Detect which cell encompasses the target text, then output its [x, y] center coordinate. 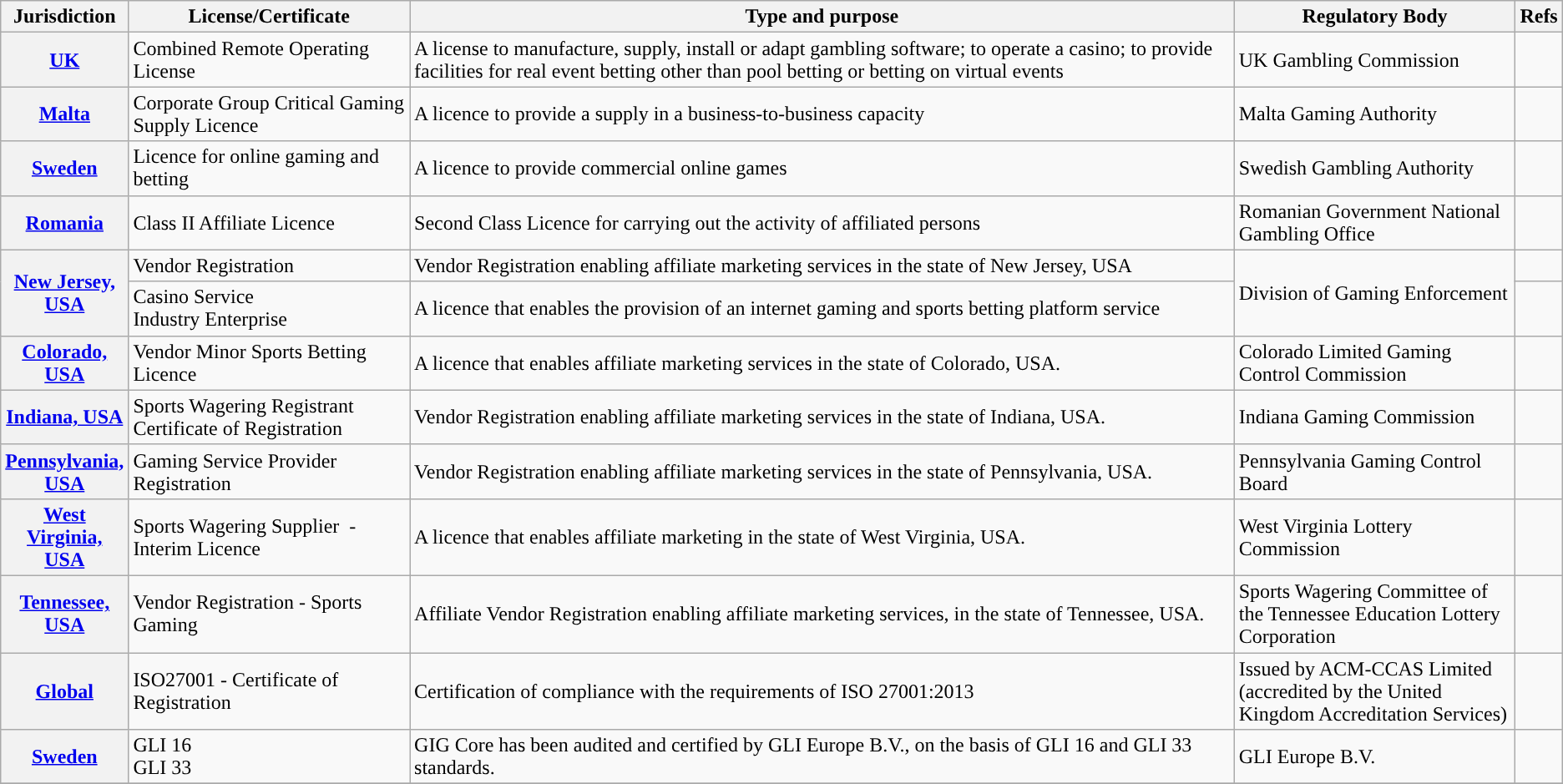
A licence to provide commercial online games [822, 169]
UK Gambling Commission [1374, 60]
GLI Europe B.V. [1374, 756]
Pennsylvania Gaming Control Board [1374, 471]
Vendor Registration enabling affiliate marketing services in the state of Pennsylvania, USA. [822, 471]
West Virginia Lottery Commission [1374, 537]
Affiliate Vendor Registration enabling affiliate marketing services, in the state of Tennessee, USA. [822, 614]
A licence that enables affiliate marketing services in the state of Colorado, USA. [822, 362]
A licence that enables affiliate marketing in the state of West Virginia, USA. [822, 537]
Type and purpose [822, 17]
GLI 16GLI 33 [269, 756]
Global [65, 691]
Refs [1539, 17]
Combined Remote Operating License [269, 60]
Licence for online gaming and betting [269, 169]
Casino ServiceIndustry Enterprise [269, 309]
Vendor Registration enabling affiliate marketing services in the state of New Jersey, USA [822, 266]
Regulatory Body [1374, 17]
Indiana Gaming Commission [1374, 417]
A licence to provide a supply in a business-to-business capacity [822, 114]
Romania [65, 222]
Pennsylvania, USA [65, 471]
Tennessee, USA [65, 614]
Swedish Gambling Authority [1374, 169]
Romanian Government National Gambling Office [1374, 222]
Second Class Licence for carrying out the activity of affiliated persons [822, 222]
Indiana, USA [65, 417]
Malta [65, 114]
Sports Wagering Committee of the Tennessee Education Lottery Corporation [1374, 614]
Vendor Registration [269, 266]
License/Certificate [269, 17]
Division of Gaming Enforcement [1374, 292]
ISO27001 - Certificate of Registration [269, 691]
Vendor Registration enabling affiliate marketing services in the state of Indiana, USA. [822, 417]
Issued by ACM-CCAS Limited (accredited by the United Kingdom Accreditation Services) [1374, 691]
Corporate Group Critical Gaming Supply Licence [269, 114]
Vendor Registration - Sports Gaming [269, 614]
A licence that enables the provision of an internet gaming and sports betting platform service [822, 309]
Sports Wagering Supplier - Interim Licence [269, 537]
Malta Gaming Authority [1374, 114]
Certification of compliance with the requirements of ISO 27001:2013 [822, 691]
UK [65, 60]
Sports Wagering Registrant Certificate of Registration [269, 417]
Colorado, USA [65, 362]
Gaming Service Provider Registration [269, 471]
Colorado Limited Gaming Control Commission [1374, 362]
West Virginia, USA [65, 537]
Jurisdiction [65, 17]
Vendor Minor Sports Betting Licence [269, 362]
Class II Affiliate Licence [269, 222]
New Jersey, USA [65, 292]
GIG Core has been audited and certified by GLI Europe B.V., on the basis of GLI 16 and GLI 33 standards. [822, 756]
